Return [X, Y] of the center of cell containing provided text 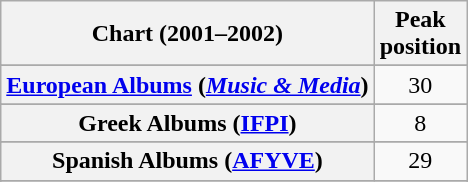
30 [420, 85]
Peak position [420, 34]
Chart (2001–2002) [188, 34]
8 [420, 123]
European Albums (Music & Media) [188, 85]
Spanish Albums (AFYVE) [188, 161]
29 [420, 161]
Greek Albums (IFPI) [188, 123]
